Scan for the cell matching the given text and deliver its [X, Y] coordinate at center. 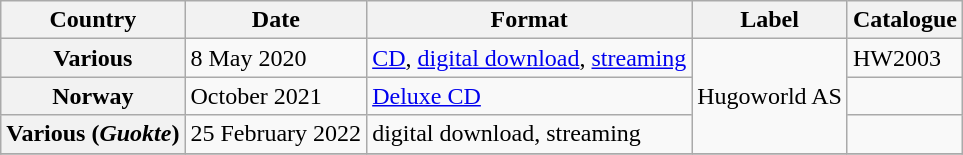
October 2021 [276, 96]
Deluxe CD [530, 96]
Various [93, 58]
Label [770, 20]
digital download, streaming [530, 134]
Format [530, 20]
8 May 2020 [276, 58]
25 February 2022 [276, 134]
Date [276, 20]
Norway [93, 96]
Catalogue [904, 20]
Hugoworld AS [770, 96]
Various (Guokte) [93, 134]
Country [93, 20]
HW2003 [904, 58]
CD, digital download, streaming [530, 58]
